Determine the (x, y) coordinate at the center of the cell enclosing the given text.  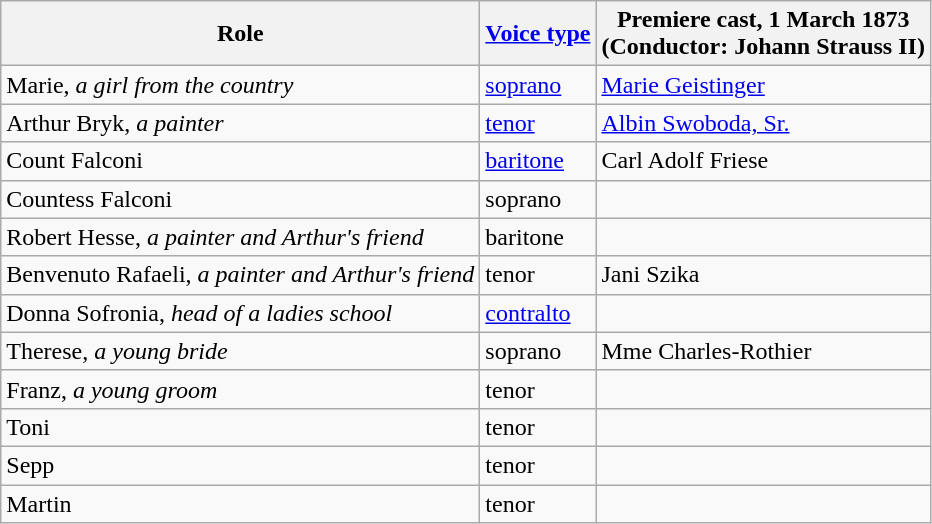
Toni (240, 427)
Arthur Bryk, a painter (240, 123)
Donna Sofronia, head of a ladies school (240, 313)
Benvenuto Rafaeli, a painter and Arthur's friend (240, 275)
Countess Falconi (240, 199)
Jani Szika (763, 275)
Carl Adolf Friese (763, 161)
Role (240, 34)
Sepp (240, 465)
Marie Geistinger (763, 85)
Martin (240, 503)
Therese, a young bride (240, 351)
Albin Swoboda, Sr. (763, 123)
Voice type (538, 34)
Mme Charles-Rothier (763, 351)
Count Falconi (240, 161)
contralto (538, 313)
Marie, a girl from the country (240, 85)
Robert Hesse, a painter and Arthur's friend (240, 237)
Premiere cast, 1 March 1873(Conductor: Johann Strauss II) (763, 34)
Franz, a young groom (240, 389)
